Return (x, y) of the center of cell containing provided text 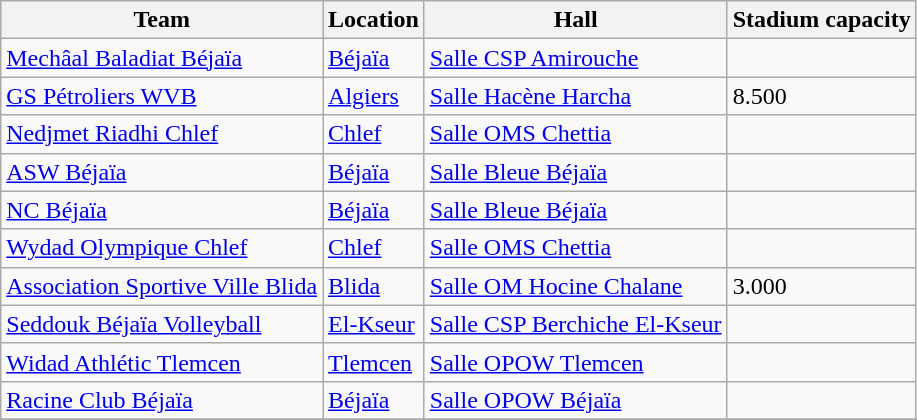
NC Béjaïa (162, 210)
Team (162, 20)
Salle OPOW Béjaïa (576, 400)
Tlemcen (374, 362)
Salle OPOW Tlemcen (576, 362)
Salle CSP Amirouche (576, 58)
Association Sportive Ville Blida (162, 286)
Salle OM Hocine Chalane (576, 286)
Blida (374, 286)
Hall (576, 20)
Location (374, 20)
Wydad Olympique Chlef (162, 248)
Mechâal Baladiat Béjaïa (162, 58)
Nedjmet Riadhi Chlef (162, 134)
Stadium capacity (822, 20)
Widad Athlétic Tlemcen (162, 362)
GS Pétroliers WVB (162, 96)
Salle CSP Berchiche El-Kseur (576, 324)
El-Kseur (374, 324)
ASW Béjaïa (162, 172)
Racine Club Béjaïa (162, 400)
Seddouk Béjaïa Volleyball (162, 324)
Salle Hacène Harcha (576, 96)
8.500 (822, 96)
3.000 (822, 286)
Algiers (374, 96)
